Return the [X, Y] coordinate for the center point of the cell that contains the specified text.  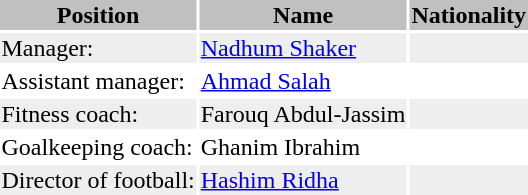
Hashim Ridha [303, 180]
Nationality [469, 15]
Farouq Abdul-Jassim [303, 114]
Position [98, 15]
Nadhum Shaker [303, 48]
Manager: [98, 48]
Ghanim Ibrahim [303, 147]
Goalkeeping coach: [98, 147]
Director of football: [98, 180]
Name [303, 15]
Ahmad Salah [303, 81]
Fitness coach: [98, 114]
Assistant manager: [98, 81]
